Scan for the cell matching the given text and deliver its [x, y] coordinate at center. 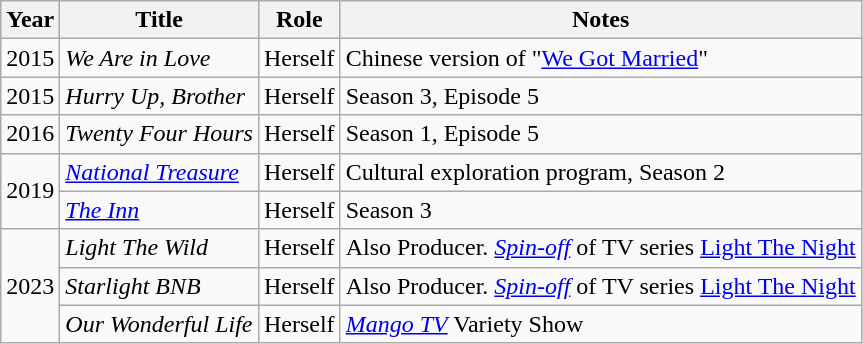
Twenty Four Hours [160, 134]
Season 3 [600, 210]
Hurry Up, Brother [160, 96]
2016 [30, 134]
Starlight BNB [160, 286]
Season 1, Episode 5 [600, 134]
Cultural exploration program, Season 2 [600, 172]
Notes [600, 20]
Season 3, Episode 5 [600, 96]
Light The Wild [160, 248]
Mango TV Variety Show [600, 324]
National Treasure [160, 172]
Year [30, 20]
We Are in Love [160, 58]
Our Wonderful Life [160, 324]
The Inn [160, 210]
Role [299, 20]
Chinese version of "We Got Married" [600, 58]
2019 [30, 191]
Title [160, 20]
2023 [30, 286]
